Detect which cell encompasses the target text, then output its (x, y) center coordinate. 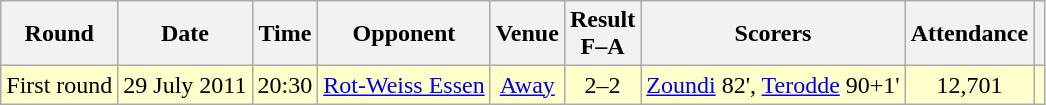
Time (285, 34)
Venue (527, 34)
First round (60, 85)
29 July 2011 (185, 85)
Rot-Weiss Essen (404, 85)
Date (185, 34)
Zoundi 82', Terodde 90+1' (773, 85)
ResultF–A (602, 34)
Away (527, 85)
Opponent (404, 34)
2–2 (602, 85)
20:30 (285, 85)
Round (60, 34)
Scorers (773, 34)
Attendance (969, 34)
12,701 (969, 85)
